Provide the (X, Y) coordinate of the cell's center where the given text is located.  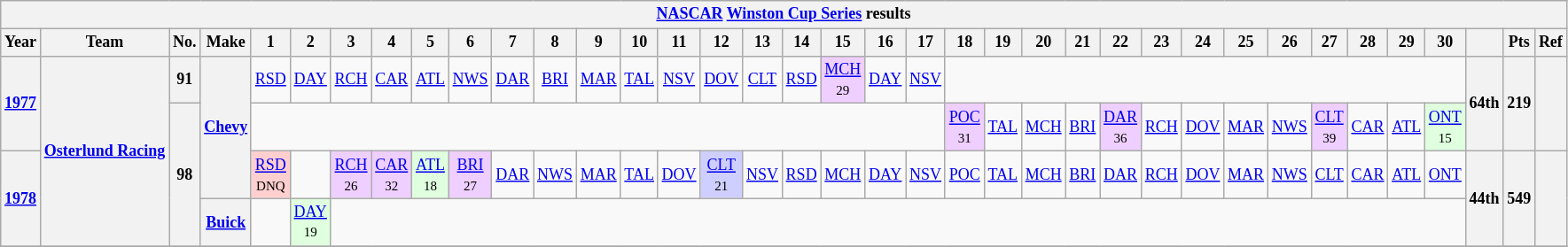
DAY19 (310, 222)
Make (226, 42)
26 (1289, 42)
91 (184, 80)
1978 (21, 198)
MCH29 (843, 80)
7 (512, 42)
Chevy (226, 127)
12 (722, 42)
8 (555, 42)
23 (1161, 42)
ONT15 (1446, 127)
DAR36 (1120, 127)
6 (470, 42)
Pts (1519, 42)
14 (801, 42)
RSDDNQ (270, 174)
25 (1246, 42)
219 (1519, 103)
44th (1484, 198)
Buick (226, 222)
Osterlund Racing (105, 151)
24 (1203, 42)
POC31 (964, 127)
64th (1484, 103)
5 (431, 42)
3 (351, 42)
1 (270, 42)
18 (964, 42)
11 (679, 42)
POC (964, 174)
No. (184, 42)
9 (598, 42)
Team (105, 42)
17 (925, 42)
10 (639, 42)
98 (184, 175)
Year (21, 42)
21 (1083, 42)
CLT39 (1330, 127)
CAR32 (392, 174)
1977 (21, 103)
549 (1519, 198)
4 (392, 42)
28 (1368, 42)
30 (1446, 42)
22 (1120, 42)
Ref (1551, 42)
19 (1002, 42)
16 (885, 42)
2 (310, 42)
BRI27 (470, 174)
13 (762, 42)
15 (843, 42)
CLT21 (722, 174)
27 (1330, 42)
RCH26 (351, 174)
ONT (1446, 174)
NASCAR Winston Cup Series results (784, 14)
ATL18 (431, 174)
20 (1043, 42)
29 (1407, 42)
